Return the (X, Y) coordinate for the center point of the cell that contains the specified text.  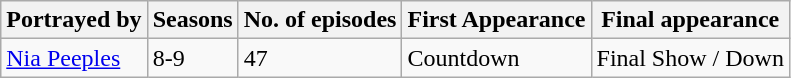
Final Show / Down (690, 58)
First Appearance (496, 20)
47 (320, 58)
8-9 (192, 58)
Seasons (192, 20)
No. of episodes (320, 20)
Final appearance (690, 20)
Countdown (496, 58)
Nia Peeples (74, 58)
Portrayed by (74, 20)
